For the text-containing cell, return its midpoint in (x, y) coordinate format. 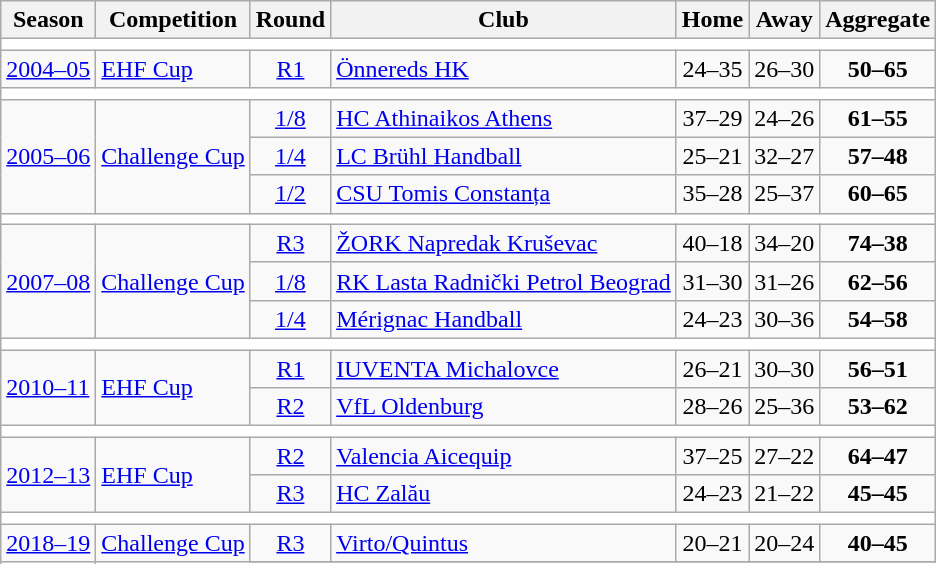
53–62 (878, 407)
Aggregate (878, 20)
2007–08 (48, 281)
Önnereds HK (504, 69)
2010–11 (48, 388)
25–21 (712, 156)
40–18 (712, 243)
50–65 (878, 69)
35–28 (712, 194)
61–55 (878, 118)
24–26 (784, 118)
45–45 (878, 494)
Club (504, 20)
Home (712, 20)
Round (290, 20)
2012–13 (48, 475)
Season (48, 20)
25–36 (784, 407)
Competition (173, 20)
20–24 (784, 543)
57–48 (878, 156)
RK Lasta Radnički Petrol Beograd (504, 281)
2004–05 (48, 69)
CSU Tomis Constanța (504, 194)
IUVENTA Michalovce (504, 369)
27–22 (784, 456)
40–45 (878, 543)
HC Athinaikos Athens (504, 118)
20–21 (712, 543)
64–47 (878, 456)
30–36 (784, 319)
HC Zalău (504, 494)
VfL Oldenburg (504, 407)
30–30 (784, 369)
32–27 (784, 156)
26–30 (784, 69)
56–51 (878, 369)
54–58 (878, 319)
25–37 (784, 194)
60–65 (878, 194)
74–38 (878, 243)
28–26 (712, 407)
2005–06 (48, 156)
LC Brühl Handball (504, 156)
62–56 (878, 281)
31–26 (784, 281)
24–35 (712, 69)
Away (784, 20)
37–25 (712, 456)
37–29 (712, 118)
26–21 (712, 369)
21–22 (784, 494)
Mérignac Handball (504, 319)
31–30 (712, 281)
2018–19 (48, 543)
ŽORK Napredak Kruševac (504, 243)
34–20 (784, 243)
1/2 (290, 194)
Virto/Quintus (504, 543)
Valencia Aicequip (504, 456)
